Scan for the cell matching the given text and deliver its (X, Y) coordinate at center. 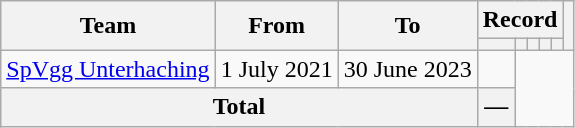
SpVgg Unterhaching (108, 69)
— (496, 107)
To (408, 26)
From (276, 26)
Total (239, 107)
1 July 2021 (276, 69)
30 June 2023 (408, 69)
Team (108, 26)
Record (520, 20)
